Output the [X, Y] coordinate of the center of the cell containing the given text.  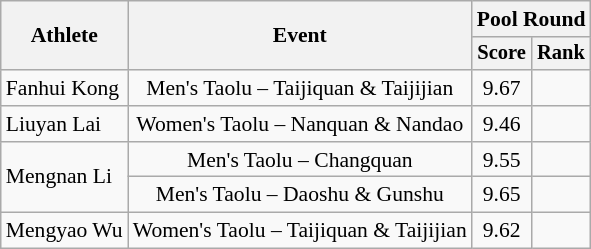
9.67 [502, 88]
Women's Taolu – Nanquan & Nandao [300, 124]
9.55 [502, 160]
9.62 [502, 231]
Mengyao Wu [64, 231]
Rank [560, 54]
Event [300, 36]
Men's Taolu – Changquan [300, 160]
Men's Taolu – Taijiquan & Taijijian [300, 88]
Men's Taolu – Daoshu & Gunshu [300, 195]
Liuyan Lai [64, 124]
Women's Taolu – Taijiquan & Taijijian [300, 231]
Mengnan Li [64, 178]
Score [502, 54]
Athlete [64, 36]
9.65 [502, 195]
Pool Round [532, 19]
Fanhui Kong [64, 88]
9.46 [502, 124]
